Return [X, Y] of the center of cell containing provided text 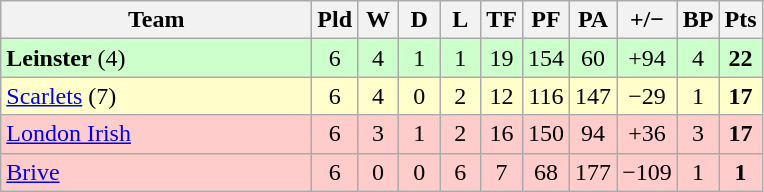
+94 [648, 58]
16 [502, 134]
12 [502, 96]
19 [502, 58]
Brive [156, 172]
L [460, 20]
60 [594, 58]
Team [156, 20]
22 [740, 58]
Leinster (4) [156, 58]
TF [502, 20]
147 [594, 96]
154 [546, 58]
Scarlets (7) [156, 96]
150 [546, 134]
BP [698, 20]
7 [502, 172]
177 [594, 172]
W [378, 20]
D [420, 20]
116 [546, 96]
−29 [648, 96]
Pts [740, 20]
PA [594, 20]
PF [546, 20]
+/− [648, 20]
+36 [648, 134]
−109 [648, 172]
68 [546, 172]
London Irish [156, 134]
Pld [335, 20]
94 [594, 134]
